Search for the cell housing the specified text and yield its [x, y] center coordinate. 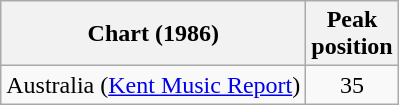
Peakposition [352, 34]
35 [352, 85]
Chart (1986) [154, 34]
Australia (Kent Music Report) [154, 85]
